Locate the cell with the specified text and output its (x, y) center coordinate. 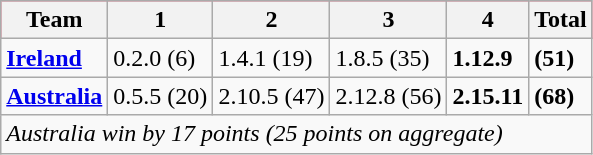
1.4.1 (19) (272, 58)
0.2.0 (6) (160, 58)
Ireland (54, 58)
1.12.9 (488, 58)
1.8.5 (35) (388, 58)
Australia win by 17 points (25 points on aggregate) (297, 134)
Team (54, 20)
4 (488, 20)
Australia (54, 96)
2.15.11 (488, 96)
Total (561, 20)
1 (160, 20)
(68) (561, 96)
0.5.5 (20) (160, 96)
(51) (561, 58)
2.10.5 (47) (272, 96)
2 (272, 20)
3 (388, 20)
2.12.8 (56) (388, 96)
